Search for the cell housing the specified text and yield its [X, Y] center coordinate. 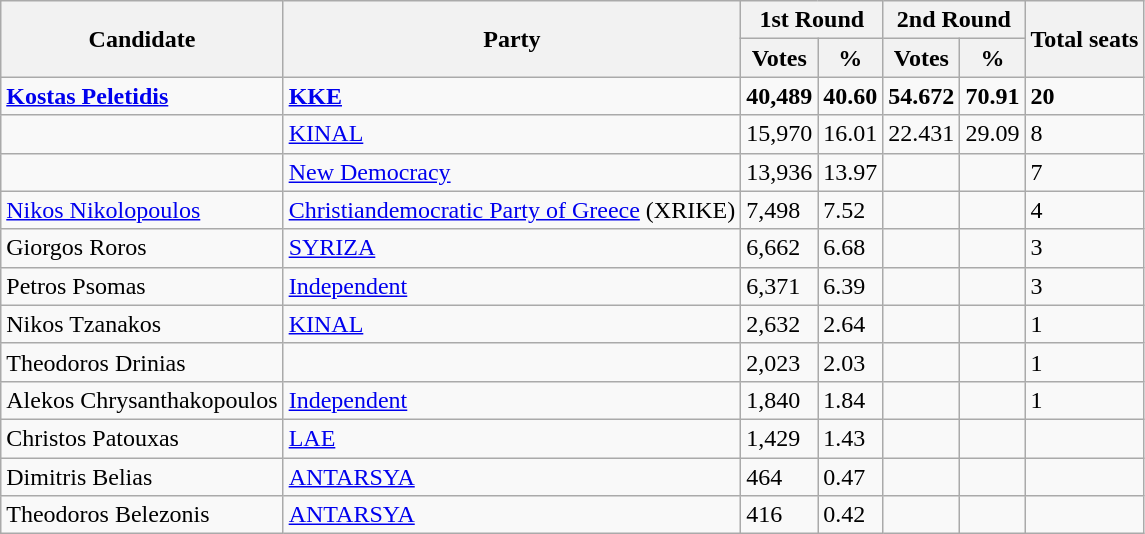
Party [512, 39]
22.431 [922, 134]
15,970 [780, 134]
13.97 [850, 172]
1,429 [780, 438]
Total seats [1084, 39]
Theodoros Belezonis [142, 515]
54.672 [922, 96]
8 [1084, 134]
6,371 [780, 286]
20 [1084, 96]
70.91 [992, 96]
7,498 [780, 210]
6,662 [780, 248]
Christos Patouxas [142, 438]
40.60 [850, 96]
40,489 [780, 96]
6.68 [850, 248]
2.03 [850, 362]
29.09 [992, 134]
0.42 [850, 515]
Alekos Chrysanthakopoulos [142, 400]
KKE [512, 96]
2nd Round [954, 20]
416 [780, 515]
Theodoros Drinias [142, 362]
13,936 [780, 172]
464 [780, 477]
7 [1084, 172]
New Democracy [512, 172]
SYRIZA [512, 248]
Candidate [142, 39]
16.01 [850, 134]
1,840 [780, 400]
LAE [512, 438]
1.43 [850, 438]
1.84 [850, 400]
Nikos Nikolopoulos [142, 210]
6.39 [850, 286]
0.47 [850, 477]
Christiandemocratic Party of Greece (XRIKE) [512, 210]
Nikos Tzanakos [142, 324]
Giorgos Roros [142, 248]
7.52 [850, 210]
Dimitris Belias [142, 477]
2,632 [780, 324]
4 [1084, 210]
Petros Psomas [142, 286]
1st Round [812, 20]
Kostas Peletidis [142, 96]
2,023 [780, 362]
2.64 [850, 324]
